Identify which cell holds the provided text, then report its [X, Y] central coordinate. 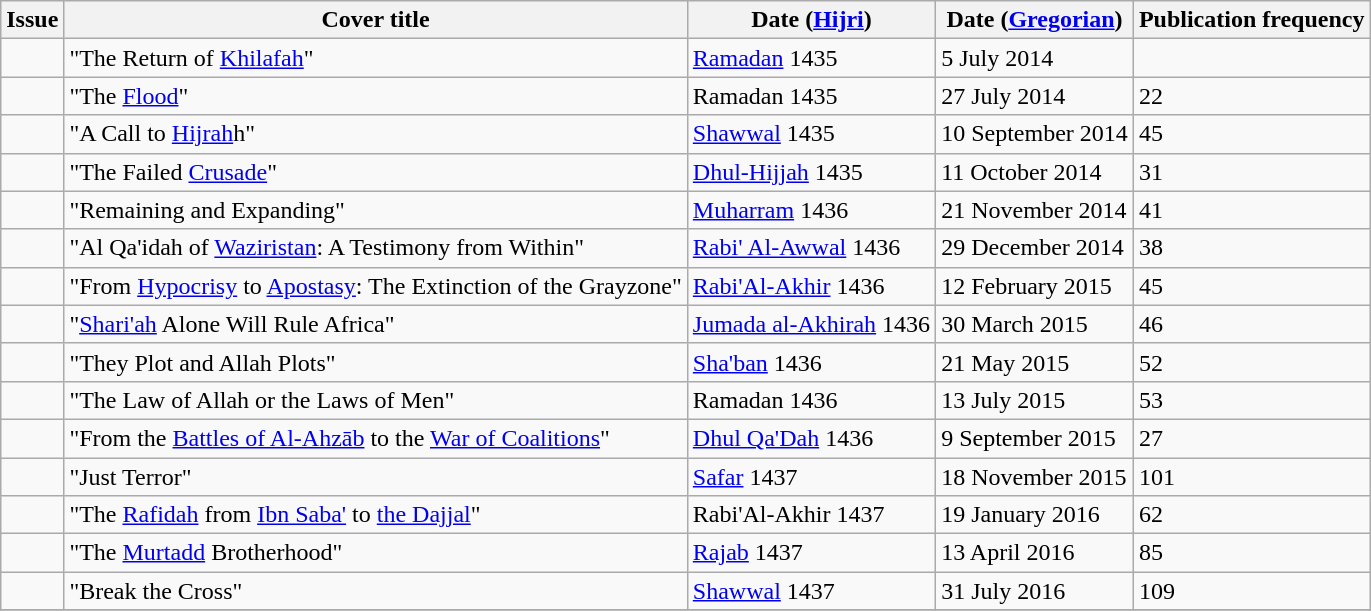
21 November 2014 [1035, 210]
"From Hypocrisy to Apostasy: The Extinction of the Grayzone" [376, 286]
"The Failed Crusade" [376, 172]
Rabi' Al-Awwal 1436 [811, 248]
Date (Hijri) [811, 20]
31 July 2016 [1035, 591]
Rabi'Al-Akhir 1436 [811, 286]
10 September 2014 [1035, 134]
Issue [32, 20]
18 November 2015 [1035, 477]
"Remaining and Expanding" [376, 210]
"Break the Cross" [376, 591]
41 [1252, 210]
Dhul-Hijjah 1435 [811, 172]
"The Murtadd Brotherhood" [376, 553]
85 [1252, 553]
27 [1252, 438]
Jumada al-Akhirah 1436 [811, 324]
13 July 2015 [1035, 400]
Rabi'Al-Akhir 1437 [811, 515]
29 December 2014 [1035, 248]
13 April 2016 [1035, 553]
"Al Qa'idah of Waziristan: A Testimony from Within" [376, 248]
109 [1252, 591]
52 [1252, 362]
"They Plot and Allah Plots" [376, 362]
"The Flood" [376, 96]
"From the Battles of Al-Ahzāb to the War of Coalitions" [376, 438]
Shawwal 1435 [811, 134]
19 January 2016 [1035, 515]
Safar 1437 [811, 477]
38 [1252, 248]
101 [1252, 477]
Shawwal 1437 [811, 591]
"Shari'ah Alone Will Rule Africa" [376, 324]
Cover title [376, 20]
Rajab 1437 [811, 553]
Date (Gregorian) [1035, 20]
"A Call to Hijrahh" [376, 134]
62 [1252, 515]
5 July 2014 [1035, 58]
Publication frequency [1252, 20]
"The Rafidah from Ibn Saba' to the Dajjal" [376, 515]
46 [1252, 324]
11 October 2014 [1035, 172]
22 [1252, 96]
"Just Terror" [376, 477]
Sha'ban 1436 [811, 362]
Muharram 1436 [811, 210]
Ramadan 1436 [811, 400]
31 [1252, 172]
12 February 2015 [1035, 286]
Dhul Qa'Dah 1436 [811, 438]
"The Return of Khilafah" [376, 58]
53 [1252, 400]
9 September 2015 [1035, 438]
21 May 2015 [1035, 362]
"The Law of Allah or the Laws of Men" [376, 400]
30 March 2015 [1035, 324]
27 July 2014 [1035, 96]
